Output the [X, Y] coordinate of the center of the cell containing the given text.  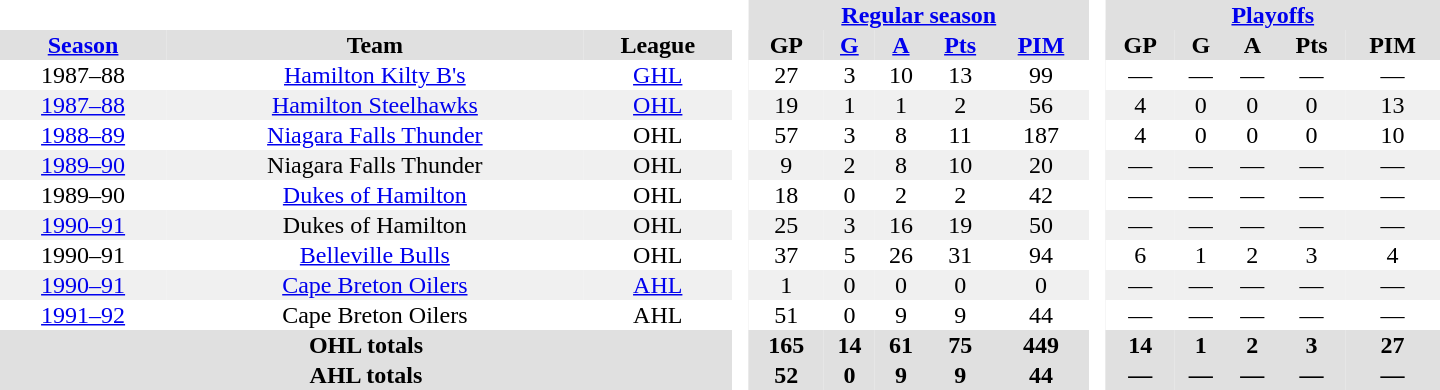
Team [374, 45]
31 [960, 255]
94 [1042, 255]
1988–89 [83, 135]
Hamilton Kilty B's [374, 75]
99 [1042, 75]
Belleville Bulls [374, 255]
187 [1042, 135]
AHL totals [366, 375]
16 [901, 225]
6 [1140, 255]
11 [960, 135]
75 [960, 345]
50 [1042, 225]
Playoffs [1273, 15]
GHL [658, 75]
449 [1042, 345]
52 [786, 375]
57 [786, 135]
26 [901, 255]
League [658, 45]
18 [786, 195]
Hamilton Steelhawks [374, 105]
Regular season [918, 15]
37 [786, 255]
20 [1042, 165]
61 [901, 345]
165 [786, 345]
1991–92 [83, 315]
42 [1042, 195]
25 [786, 225]
OHL totals [366, 345]
56 [1042, 105]
51 [786, 315]
5 [850, 255]
Season [83, 45]
